Pinpoint the cell where the given text exists, returning its [X, Y] midpoint coordinate. 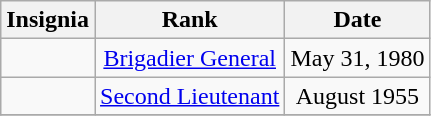
May 31, 1980 [358, 58]
August 1955 [358, 96]
Date [358, 20]
Insignia [48, 20]
Second Lieutenant [190, 96]
Rank [190, 20]
Brigadier General [190, 58]
